Return [x, y] of the center of cell containing provided text 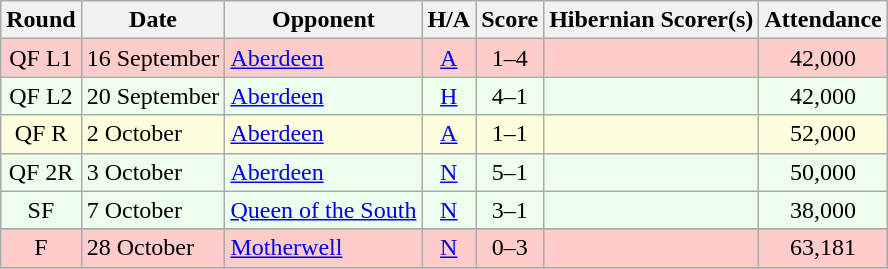
Motherwell [324, 248]
QF L1 [41, 58]
5–1 [510, 172]
H [449, 96]
3–1 [510, 210]
0–3 [510, 248]
4–1 [510, 96]
QF R [41, 134]
F [41, 248]
Round [41, 20]
SF [41, 210]
38,000 [823, 210]
1–4 [510, 58]
63,181 [823, 248]
Attendance [823, 20]
50,000 [823, 172]
16 September [153, 58]
3 October [153, 172]
Date [153, 20]
1–1 [510, 134]
2 October [153, 134]
Queen of the South [324, 210]
Hibernian Scorer(s) [652, 20]
Opponent [324, 20]
Score [510, 20]
QF L2 [41, 96]
28 October [153, 248]
QF 2R [41, 172]
7 October [153, 210]
H/A [449, 20]
52,000 [823, 134]
20 September [153, 96]
